Extract the (X, Y) coordinate from the center of the cell holding the provided text.  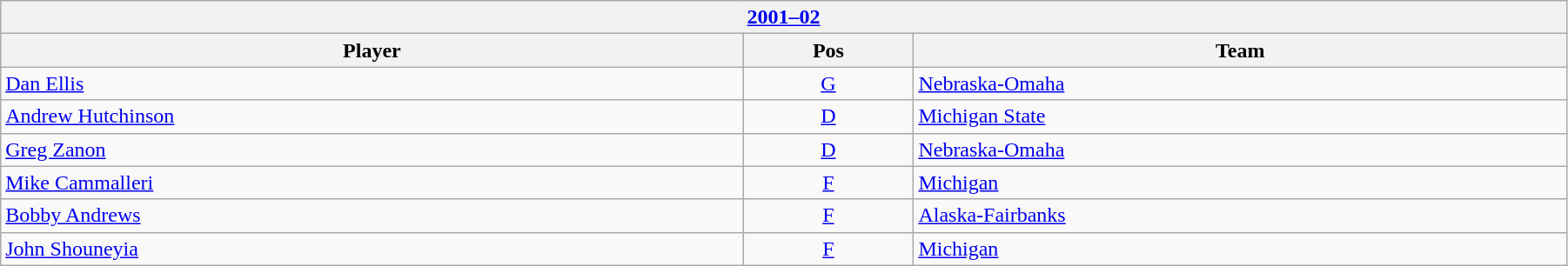
Michigan State (1241, 116)
Andrew Hutchinson (372, 116)
Player (372, 50)
Bobby Andrews (372, 216)
Dan Ellis (372, 83)
Pos (828, 50)
G (828, 83)
2001–02 (784, 17)
Alaska-Fairbanks (1241, 216)
Mike Cammalleri (372, 183)
Team (1241, 50)
John Shouneyia (372, 249)
Greg Zanon (372, 150)
